Identify which cell holds the provided text, then report its (X, Y) central coordinate. 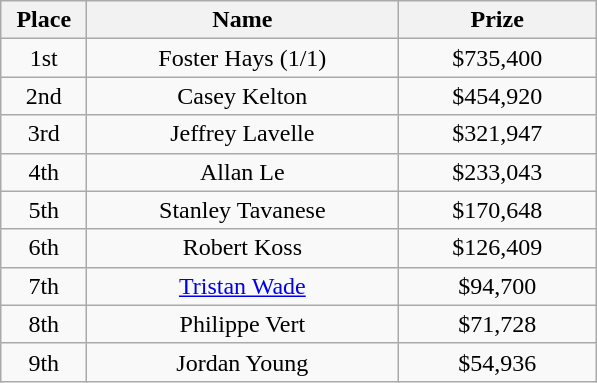
Stanley Tavanese (242, 210)
$94,700 (498, 286)
$735,400 (498, 58)
2nd (44, 96)
Philippe Vert (242, 324)
Place (44, 20)
$126,409 (498, 248)
$454,920 (498, 96)
Jeffrey Lavelle (242, 134)
4th (44, 172)
8th (44, 324)
Tristan Wade (242, 286)
Foster Hays (1/1) (242, 58)
7th (44, 286)
Jordan Young (242, 362)
$54,936 (498, 362)
$233,043 (498, 172)
Allan Le (242, 172)
3rd (44, 134)
$321,947 (498, 134)
Name (242, 20)
Prize (498, 20)
5th (44, 210)
$170,648 (498, 210)
$71,728 (498, 324)
Casey Kelton (242, 96)
9th (44, 362)
6th (44, 248)
1st (44, 58)
Robert Koss (242, 248)
